Scan for the cell matching the given text and deliver its [x, y] coordinate at center. 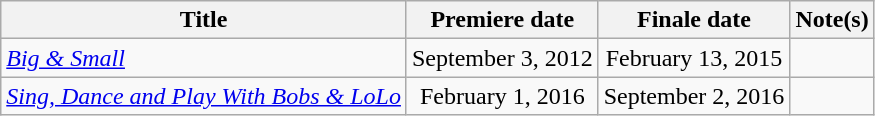
Premiere date [502, 20]
Finale date [694, 20]
Note(s) [832, 20]
Sing, Dance and Play With Bobs & LoLo [204, 96]
September 3, 2012 [502, 58]
February 1, 2016 [502, 96]
Big & Small [204, 58]
Title [204, 20]
February 13, 2015 [694, 58]
September 2, 2016 [694, 96]
